Scan for the cell matching the given text and deliver its (X, Y) coordinate at center. 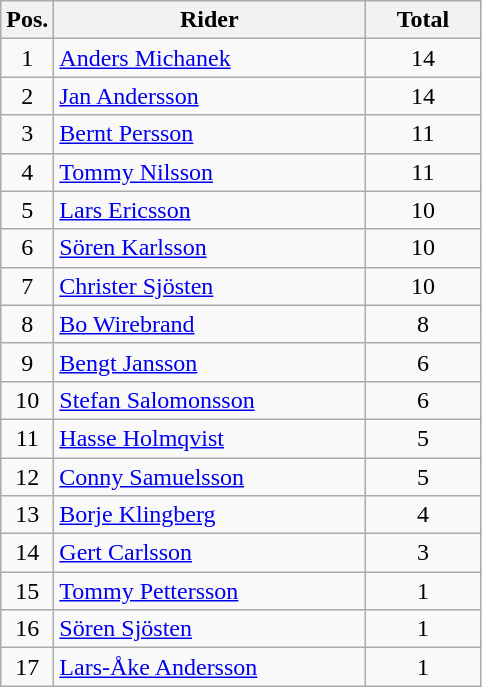
Rider (210, 20)
Bernt Persson (210, 134)
13 (28, 515)
Bengt Jansson (210, 362)
16 (28, 629)
Sören Karlsson (210, 248)
Lars-Åke Andersson (210, 667)
Total (423, 20)
Jan Andersson (210, 96)
Lars Ericsson (210, 210)
Christer Sjösten (210, 286)
15 (28, 591)
Anders Michanek (210, 58)
Tommy Pettersson (210, 591)
Stefan Salomonsson (210, 400)
Sören Sjösten (210, 629)
Borje Klingberg (210, 515)
9 (28, 362)
Pos. (28, 20)
Bo Wirebrand (210, 324)
2 (28, 96)
7 (28, 286)
Gert Carlsson (210, 553)
Hasse Holmqvist (210, 438)
Tommy Nilsson (210, 172)
17 (28, 667)
12 (28, 477)
Conny Samuelsson (210, 477)
